Provide the (X, Y) coordinate of the cell's center where the given text is located.  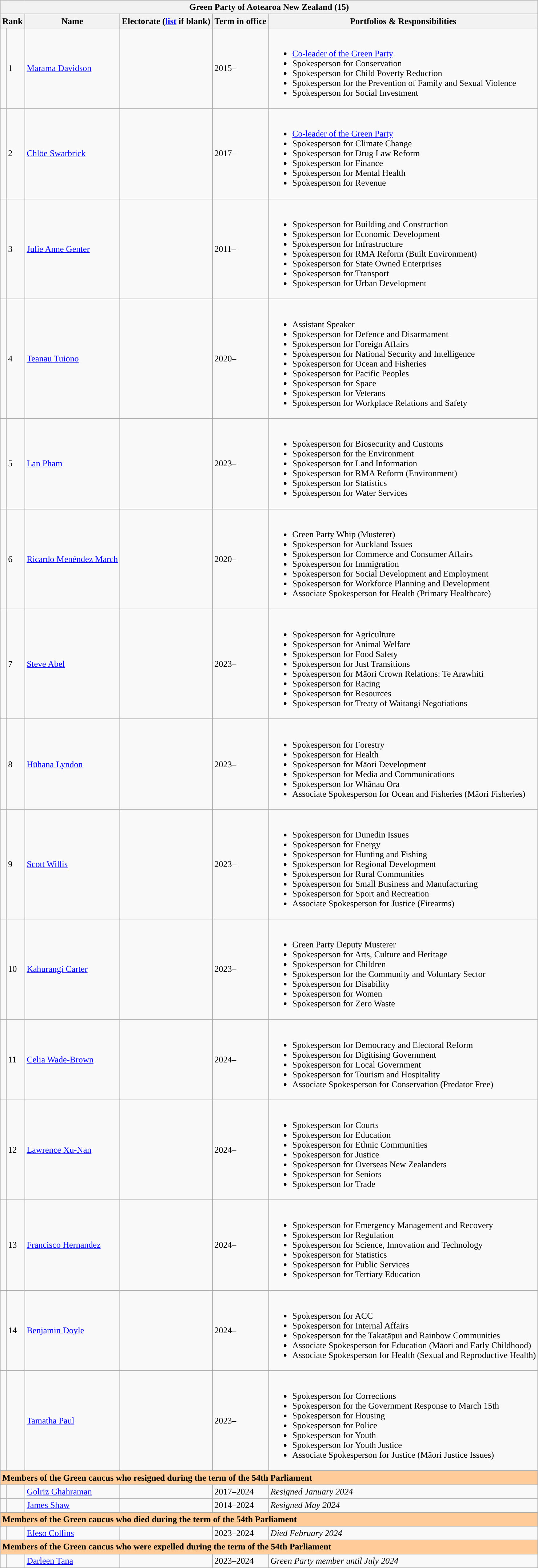
9 (15, 864)
Julie Anne Genter (72, 249)
Resigned May 2024 (403, 1505)
Died February 2024 (403, 1533)
Francisco Hernandez (72, 1245)
Resigned January 2024 (403, 1492)
Scott Willis (72, 864)
6 (15, 559)
Green Party of Aotearoa New Zealand (15) (269, 7)
Rank (12, 21)
Ricardo Menéndez March (72, 559)
Electorate (list if blank) (166, 21)
13 (15, 1245)
James Shaw (72, 1505)
Efeso Collins (72, 1533)
Benjamin Doyle (72, 1331)
Members of the Green caucus who were expelled during the term of the 54th Parliament (269, 1547)
Hūhana Lyndon (72, 764)
Members of the Green caucus who died during the term of the 54th Parliament (269, 1519)
3 (15, 249)
Name (72, 21)
Tamatha Paul (72, 1421)
Celia Wade-Brown (72, 1059)
Chlöe Swarbrick (72, 154)
Golriz Ghahraman (72, 1492)
7 (15, 664)
Kahurangi Carter (72, 969)
2017– (240, 154)
Lawrence Xu-Nan (72, 1150)
Lan Pham (72, 464)
5 (15, 464)
14 (15, 1331)
Green Party member until July 2024 (403, 1561)
Members of the Green caucus who resigned during the term of the 54th Parliament (269, 1478)
2 (15, 154)
12 (15, 1150)
Marama Davidson (72, 68)
Darleen Tana (72, 1561)
Teanau Tuiono (72, 359)
4 (15, 359)
2015– (240, 68)
2011– (240, 249)
1 (15, 68)
8 (15, 764)
10 (15, 969)
2017–2024 (240, 1492)
Term in office (240, 21)
Portfolios & Responsibilities (403, 21)
2014–2024 (240, 1505)
11 (15, 1059)
Steve Abel (72, 664)
